Return [X, Y] of the center of cell containing provided text 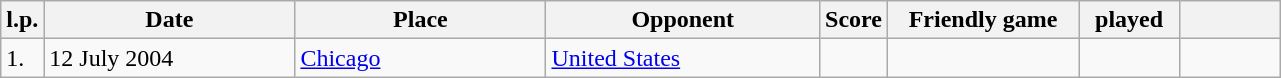
1. [22, 58]
Date [170, 20]
12 July 2004 [170, 58]
United States [683, 58]
Place [420, 20]
played [1130, 20]
Friendly game [982, 20]
Chicago [420, 58]
l.p. [22, 20]
Opponent [683, 20]
Score [854, 20]
